Pinpoint the cell where the given text exists, returning its (X, Y) midpoint coordinate. 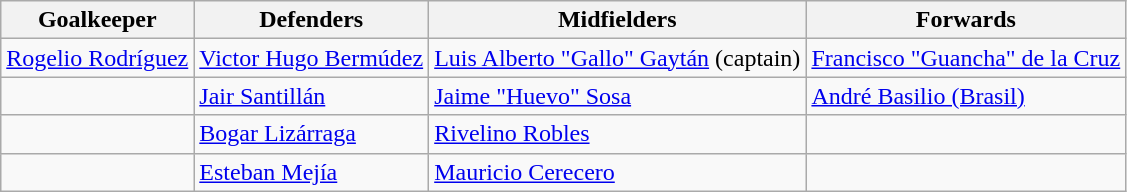
Bogar Lizárraga (312, 134)
Rogelio Rodríguez (98, 58)
Midfielders (618, 20)
Mauricio Cerecero (618, 172)
Francisco "Guancha" de la Cruz (966, 58)
André Basilio (Brasil) (966, 96)
Forwards (966, 20)
Goalkeeper (98, 20)
Rivelino Robles (618, 134)
Defenders (312, 20)
Jaime "Huevo" Sosa (618, 96)
Jair Santillán (312, 96)
Luis Alberto "Gallo" Gaytán (captain) (618, 58)
Victor Hugo Bermúdez (312, 58)
Esteban Mejía (312, 172)
